Output the [X, Y] coordinate of the center of the cell containing the given text.  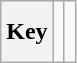
Key [27, 32]
